Scan for the cell matching the given text and deliver its (X, Y) coordinate at center. 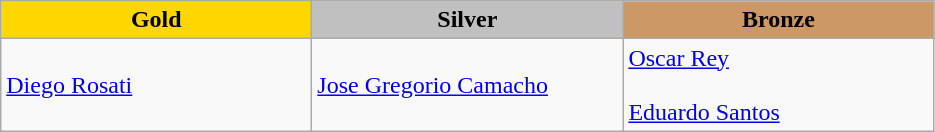
Diego Rosati (156, 85)
Gold (156, 20)
Silver (468, 20)
Jose Gregorio Camacho (468, 85)
Oscar ReyEduardo Santos (778, 85)
Bronze (778, 20)
